Identify which cell holds the provided text, then report its (X, Y) central coordinate. 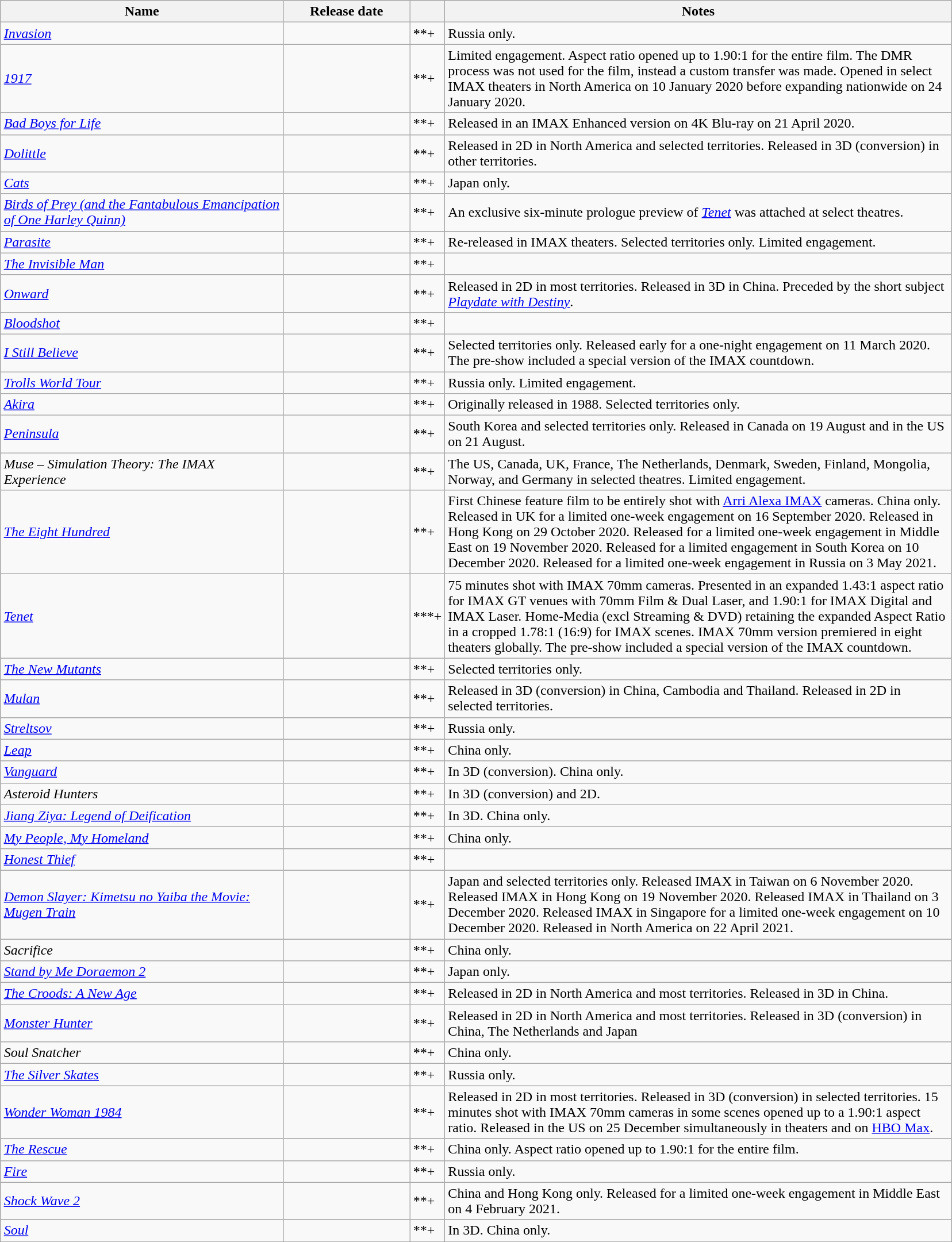
Released in 3D (conversion) in China, Cambodia and Thailand. Released in 2D in selected territories. (698, 699)
South Korea and selected territories only. Released in Canada on 19 August and in the US on 21 August. (698, 434)
Russia only. Limited engagement. (698, 382)
The US, Canada, UK, France, The Netherlands, Denmark, Sweden, Finland, Mongolia, Norway, and Germany in selected theatres. Limited engagement. (698, 471)
Selected territories only. Released early for a one-night engagement on 11 March 2020. The pre-show included a special version of the IMAX countdown. (698, 353)
Name (141, 11)
An exclusive six-minute prologue preview of Tenet was attached at select theatres. (698, 213)
Shock Wave 2 (141, 1201)
Released in 2D in North America and most territories. Released in 3D (conversion) in China, The Netherlands and Japan (698, 1023)
Fire (141, 1171)
Stand by Me Doraemon 2 (141, 972)
Honest Thief (141, 859)
The New Mutants (141, 669)
Released in 2D in North America and most territories. Released in 3D in China. (698, 994)
The Croods: A New Age (141, 994)
1917 (141, 78)
Dolittle (141, 153)
Released in an IMAX Enhanced version on 4K Blu-ray on 21 April 2020. (698, 124)
Parasite (141, 242)
In 3D (conversion). China only. (698, 772)
Monster Hunter (141, 1023)
Notes (698, 11)
Muse – Simulation Theory: The IMAX Experience (141, 471)
Released in 2D in North America and selected territories. Released in 3D (conversion) in other territories. (698, 153)
The Rescue (141, 1149)
Bloodshot (141, 323)
Selected territories only. (698, 669)
Sacrifice (141, 950)
Soul Snatcher (141, 1053)
Trolls World Tour (141, 382)
Peninsula (141, 434)
In 3D (conversion) and 2D. (698, 794)
Wonder Woman 1984 (141, 1112)
Re-released in IMAX theaters. Selected territories only. Limited engagement. (698, 242)
Akira (141, 405)
Invasion (141, 33)
Released in 2D in most territories. Released in 3D in China. Preceded by the short subject Playdate with Destiny. (698, 293)
Mulan (141, 699)
Soul (141, 1231)
Leap (141, 750)
Vanguard (141, 772)
Bad Boys for Life (141, 124)
The Eight Hundred (141, 532)
Jiang Ziya: Legend of Deification (141, 816)
***+ (428, 616)
Demon Slayer: Kimetsu no Yaiba the Movie: Mugen Train (141, 905)
China and Hong Kong only. Released for a limited one-week engagement in Middle East on 4 February 2021. (698, 1201)
The Invisible Man (141, 264)
I Still Believe (141, 353)
Birds of Prey (and the Fantabulous Emancipation of One Harley Quinn) (141, 213)
Asteroid Hunters (141, 794)
China only. Aspect ratio opened up to 1.90:1 for the entire film. (698, 1149)
Cats (141, 183)
Tenet (141, 616)
Originally released in 1988. Selected territories only. (698, 405)
Release date (346, 11)
My People, My Homeland (141, 837)
Streltsov (141, 728)
The Silver Skates (141, 1075)
Onward (141, 293)
